From the cell containing the given text, extract its center point as (X, Y) coordinate. 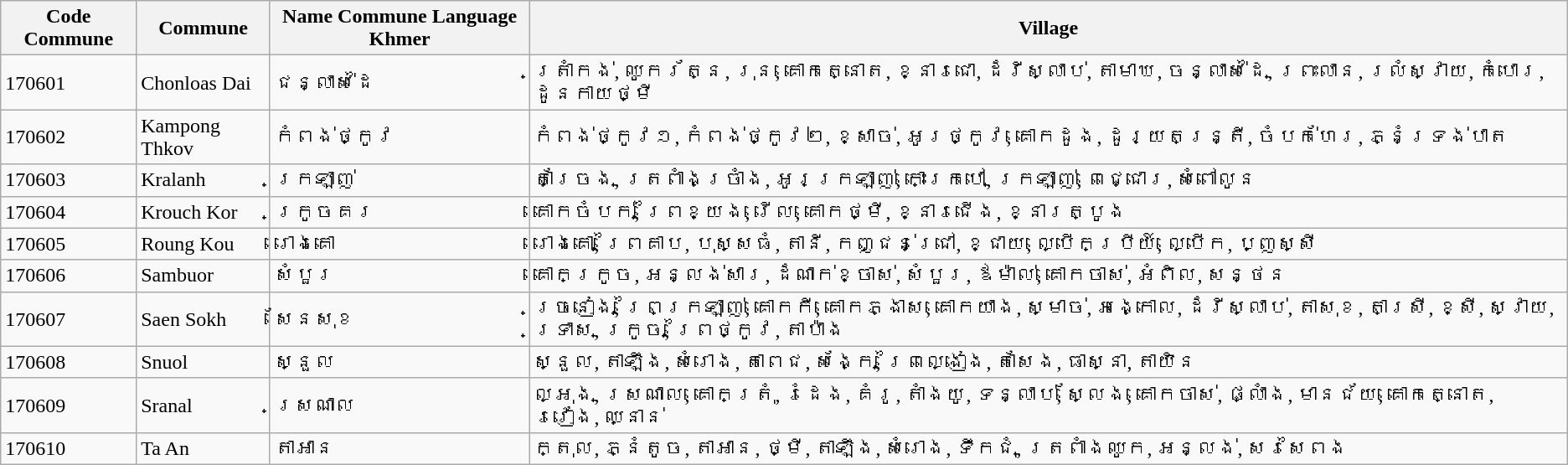
170608 (69, 362)
ក្រឡាញ់ (400, 180)
តាច្រែង, ត្រពាំងច្រាំង, អូរក្រឡាញ់, កោះក្របៅ, ក្រឡាញ់, ពេជ្ជោរ, សំពៅលូន (1049, 180)
ច្រនៀង, ព្រៃក្រឡាញ់, គោកកី, គោកភ្ងាស, គោកយាង, ស្មាច់, អង្កោល, ដំរីស្លាប់, តាសុខ, តាស្រី, ខ្សី, ស្វាយ, ទ្រាស, ក្រូច, ព្រៃថ្កូវ, តាប៉ាង (1049, 318)
គោកក្រូច, អន្លង់សារ, ដំណាក់ខ្ចាស់, សំបួរ, ឪម៉ាល់, គោកចាស់, អំពិល, សន្ថន (1049, 276)
ត្រាំកង់, ឈូករ័ត្ន, រុន, គោកត្នោត, ខ្នារជោ, ដំរីស្លាប់, តាមាឃ, ចន្លាស់ដៃ, ព្រះលាន, រលំស្វាយ, កំបោរ, ដូនកាយថ្មី (1049, 82)
170605 (69, 244)
Chonloas Dai (204, 82)
Village (1049, 28)
Kralanh (204, 180)
Roung Kou (204, 244)
ស្នួល (400, 362)
170609 (69, 406)
ក្រូចគរ (400, 212)
Ta An (204, 448)
Commune (204, 28)
រោងគោ, ព្រៃគាប, បុស្សធំ, តានី, កញ្ជន់ជ្រៅ, ខ្ជាយ, ល្បើកប្រីយ៍, ល្បើក, ប្ញស្សី (1049, 244)
Krouch Kor (204, 212)
170610 (69, 448)
170606 (69, 276)
Code Commune (69, 28)
កំពង់ថ្កូវ១, កំពង់ថ្កូវ២, ខ្សាច់, អូរថ្កូវ, គោកដូង, ដូរ្យតន្រ្តី, ចំបក់ហែរ, ភ្នំទ្រង់បាត (1049, 137)
Sambuor (204, 276)
170601 (69, 82)
170604 (69, 212)
170602 (69, 137)
Sranal (204, 406)
គោកចំបក់, ព្រៃខ្យង, រើល, គោកថ្មី, ខ្នារជើង, ខ្នារត្បូង (1049, 212)
សំបួរ (400, 276)
ជន្លាស់ដៃ (400, 82)
រោងគោ (400, 244)
កំពង់ថ្កូវ (400, 137)
Snuol (204, 362)
ក្តុល, ភ្នំតូច, តាអាន, ថ្មី, តាឡឹង, សំរោង, ទឹកជុំ, ត្រពាំងឈូក, អន្លង់, សរសៃពង (1049, 448)
ស្នួល, តាឡឹង, សំរោង, តាពេជ, សងែ្ក, ព្រៃល្ងៀង, តាសែង, ធាស្នា, តាយិន (1049, 362)
Saen Sokh (204, 318)
Kampong Thkov (204, 137)
សែនសុខ (400, 318)
170603 (69, 180)
ស្រណាល (400, 406)
Name Commune Language Khmer (400, 28)
តាអាន (400, 448)
170607 (69, 318)
ល្អុង, ស្រណាល, គោកត្រុំ, រំដេង, គំរូ, តាំងយូ, ទន្លាប់, សែ្លង, គោកចាស់, ផ្លាំង, មានជ័យ, គោកត្នោត, រវៀង, ឈ្នាន់ (1049, 406)
